Locate the cell with the specified text and output its [x, y] center coordinate. 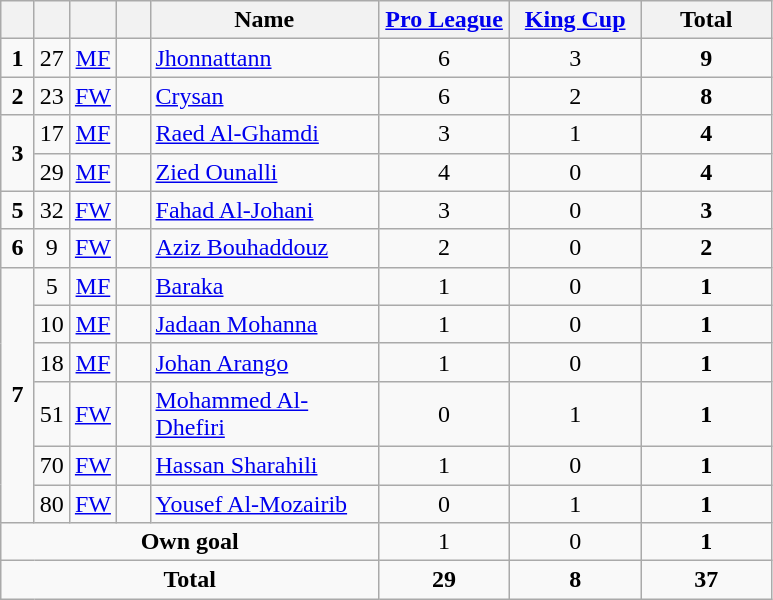
Fahad Al-Johani [264, 210]
70 [52, 465]
Jadaan Mohanna [264, 324]
Baraka [264, 286]
18 [52, 362]
17 [52, 134]
Yousef Al-Mozairib [264, 503]
Pro League [444, 20]
Hassan Sharahili [264, 465]
Zied Ounalli [264, 172]
King Cup [576, 20]
32 [52, 210]
27 [52, 58]
23 [52, 96]
Raed Al-Ghamdi [264, 134]
Johan Arango [264, 362]
Mohammed Al-Dhefiri [264, 414]
Crysan [264, 96]
37 [706, 580]
Own goal [190, 542]
80 [52, 503]
7 [18, 394]
Name [264, 20]
51 [52, 414]
Jhonnattann [264, 58]
10 [52, 324]
Aziz Bouhaddouz [264, 248]
